Identify which cell holds the provided text, then report its (x, y) central coordinate. 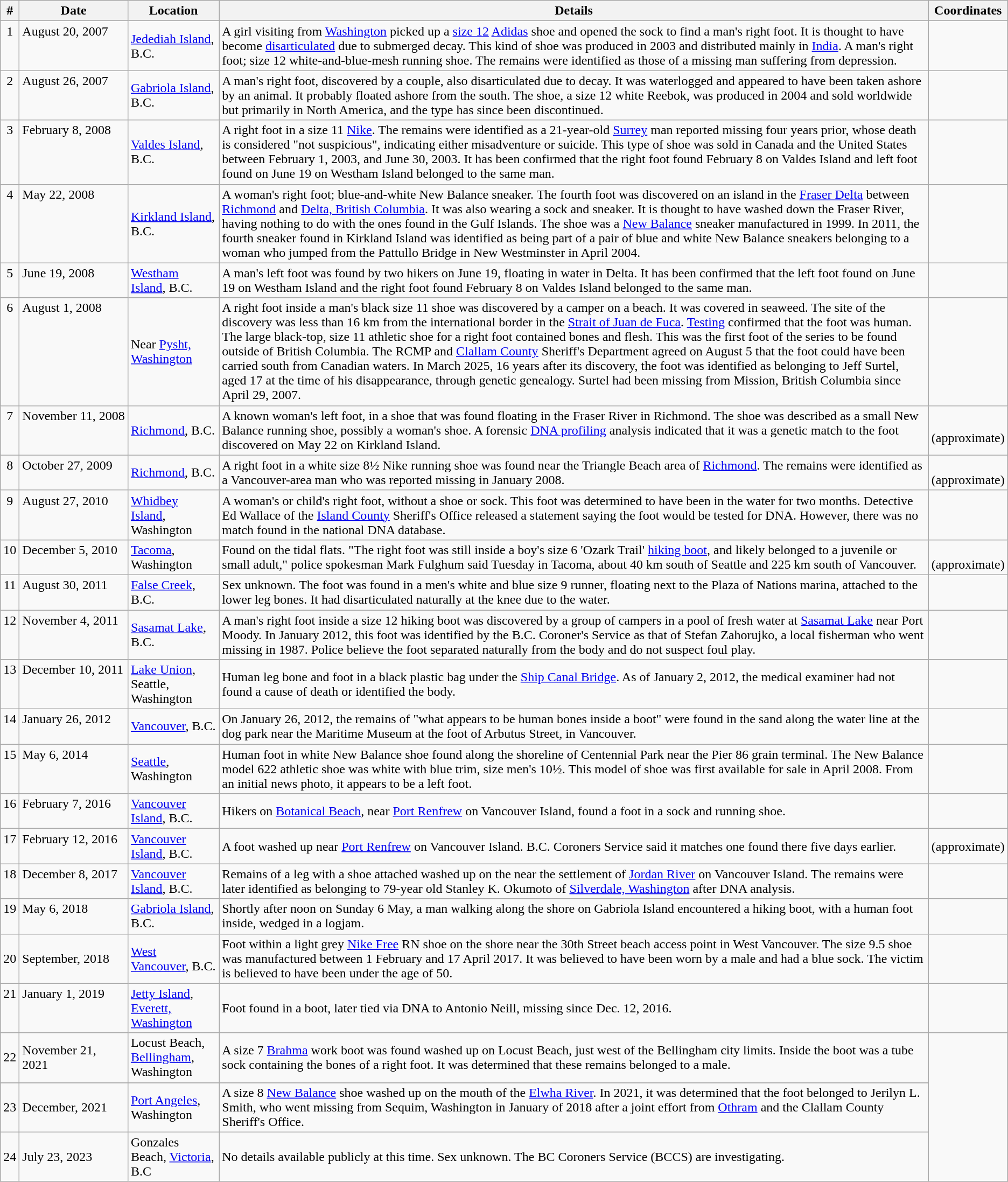
Sasamat Lake, B.C. (173, 634)
West Vancouver, B.C. (173, 959)
August 30, 2011 (74, 592)
Coordinates (968, 11)
February 7, 2016 (74, 811)
Locust Beach, Bellingham, Washington (173, 1058)
1 (10, 46)
17 (10, 847)
Jetty Island, Everett, Washington (173, 1008)
19 (10, 917)
January 26, 2012 (74, 727)
December, 2021 (74, 1107)
20 (10, 959)
22 (10, 1058)
8 (10, 473)
13 (10, 684)
3 (10, 152)
14 (10, 727)
November 11, 2008 (74, 430)
2 (10, 95)
Hikers on Botanical Beach, near Port Renfrew on Vancouver Island, found a foot in a sock and running shoe. (574, 811)
Jedediah Island, B.C. (173, 46)
Foot found in a boot, later tied via DNA to Antonio Neill, missing since Dec. 12, 2016. (574, 1008)
Valdes Island, B.C. (173, 152)
May 6, 2014 (74, 769)
16 (10, 811)
11 (10, 592)
August 20, 2007 (74, 46)
Details (574, 11)
May 6, 2018 (74, 917)
5 (10, 280)
7 (10, 430)
Lake Union, Seattle, Washington (173, 684)
4 (10, 223)
Port Angeles, Washington (173, 1107)
Date (74, 11)
12 (10, 634)
15 (10, 769)
Gonzales Beach, Victoria, B.C (173, 1157)
Vancouver, B.C. (173, 727)
August 26, 2007 (74, 95)
December 10, 2011 (74, 684)
Near Pysht, Washington (173, 352)
10 (10, 557)
January 1, 2019 (74, 1008)
February 8, 2008 (74, 152)
Seattle, Washington (173, 769)
August 1, 2008 (74, 352)
December 5, 2010 (74, 557)
Tacoma, Washington (173, 557)
February 12, 2016 (74, 847)
Kirkland Island, B.C. (173, 223)
No details available publicly at this time. Sex unknown. The BC Coroners Service (BCCS) are investigating. (574, 1157)
# (10, 11)
9 (10, 515)
November 4, 2011 (74, 634)
23 (10, 1107)
Whidbey Island, Washington (173, 515)
Westham Island, B.C. (173, 280)
24 (10, 1157)
November 21, 2021 (74, 1058)
December 8, 2017 (74, 881)
May 22, 2008 (74, 223)
6 (10, 352)
A foot washed up near Port Renfrew on Vancouver Island. B.C. Coroners Service said it matches one found there five days earlier. (574, 847)
September, 2018 (74, 959)
August 27, 2010 (74, 515)
July 23, 2023 (74, 1157)
June 19, 2008 (74, 280)
Location (173, 11)
October 27, 2009 (74, 473)
False Creek, B.C. (173, 592)
21 (10, 1008)
18 (10, 881)
